Extract the [X, Y] coordinate from the center of the cell holding the provided text.  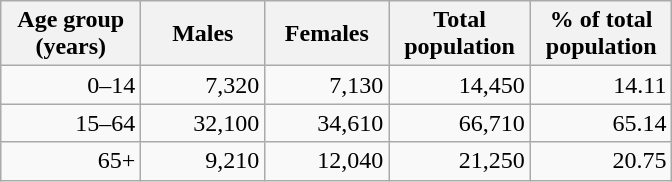
21,250 [460, 161]
7,130 [327, 85]
32,100 [203, 123]
9,210 [203, 161]
Females [327, 34]
14.11 [601, 85]
20.75 [601, 161]
66,710 [460, 123]
12,040 [327, 161]
15–64 [71, 123]
7,320 [203, 85]
% of totalpopulation [601, 34]
Males [203, 34]
Totalpopulation [460, 34]
0–14 [71, 85]
34,610 [327, 123]
65+ [71, 161]
65.14 [601, 123]
Age group (years) [71, 34]
14,450 [460, 85]
